Scan for the cell matching the given text and deliver its (X, Y) coordinate at center. 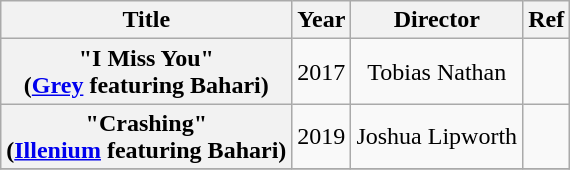
2017 (322, 72)
"I Miss You"(Grey featuring Bahari) (146, 72)
Director (437, 20)
Tobias Nathan (437, 72)
Joshua Lipworth (437, 136)
Ref (546, 20)
2019 (322, 136)
"Crashing"(Illenium featuring Bahari) (146, 136)
Year (322, 20)
Title (146, 20)
